Determine the [x, y] coordinate at the center of the cell enclosing the given text.  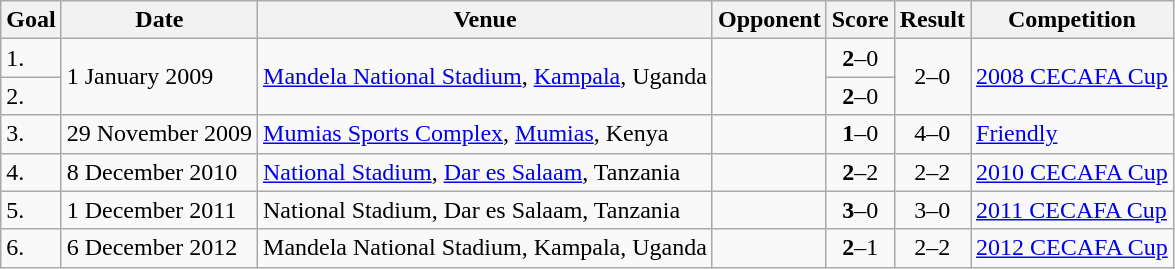
6. [31, 248]
2012 CECAFA Cup [1072, 248]
4–0 [932, 134]
Goal [31, 20]
2. [31, 96]
1–0 [860, 134]
3. [31, 134]
2010 CECAFA Cup [1072, 172]
Result [932, 20]
1. [31, 58]
Opponent [769, 20]
1 December 2011 [159, 210]
Score [860, 20]
4. [31, 172]
5. [31, 210]
Venue [486, 20]
Date [159, 20]
1 January 2009 [159, 77]
2008 CECAFA Cup [1072, 77]
2011 CECAFA Cup [1072, 210]
8 December 2010 [159, 172]
29 November 2009 [159, 134]
Competition [1072, 20]
6 December 2012 [159, 248]
Friendly [1072, 134]
Mumias Sports Complex, Mumias, Kenya [486, 134]
2–1 [860, 248]
